Determine the (x, y) coordinate at the center of the cell enclosing the given text.  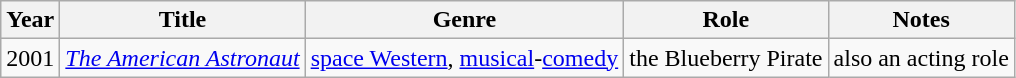
space Western, musical-comedy (464, 58)
the Blueberry Pirate (726, 58)
Role (726, 20)
2001 (30, 58)
Notes (921, 20)
also an acting role (921, 58)
Title (182, 20)
Year (30, 20)
Genre (464, 20)
The American Astronaut (182, 58)
